Scan for the cell matching the given text and deliver its (x, y) coordinate at center. 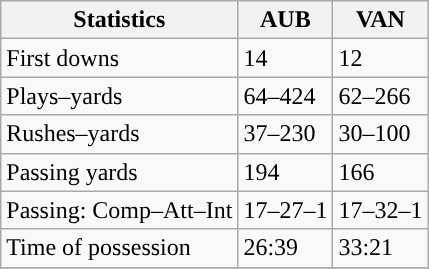
14 (286, 58)
AUB (286, 20)
First downs (120, 58)
Plays–yards (120, 96)
12 (380, 58)
33:21 (380, 248)
166 (380, 172)
26:39 (286, 248)
Time of possession (120, 248)
62–266 (380, 96)
64–424 (286, 96)
17–32–1 (380, 210)
Rushes–yards (120, 134)
194 (286, 172)
Statistics (120, 20)
Passing: Comp–Att–Int (120, 210)
Passing yards (120, 172)
VAN (380, 20)
17–27–1 (286, 210)
37–230 (286, 134)
30–100 (380, 134)
